Find where the given text appears and provide that cell's center as (X, Y) coordinate. 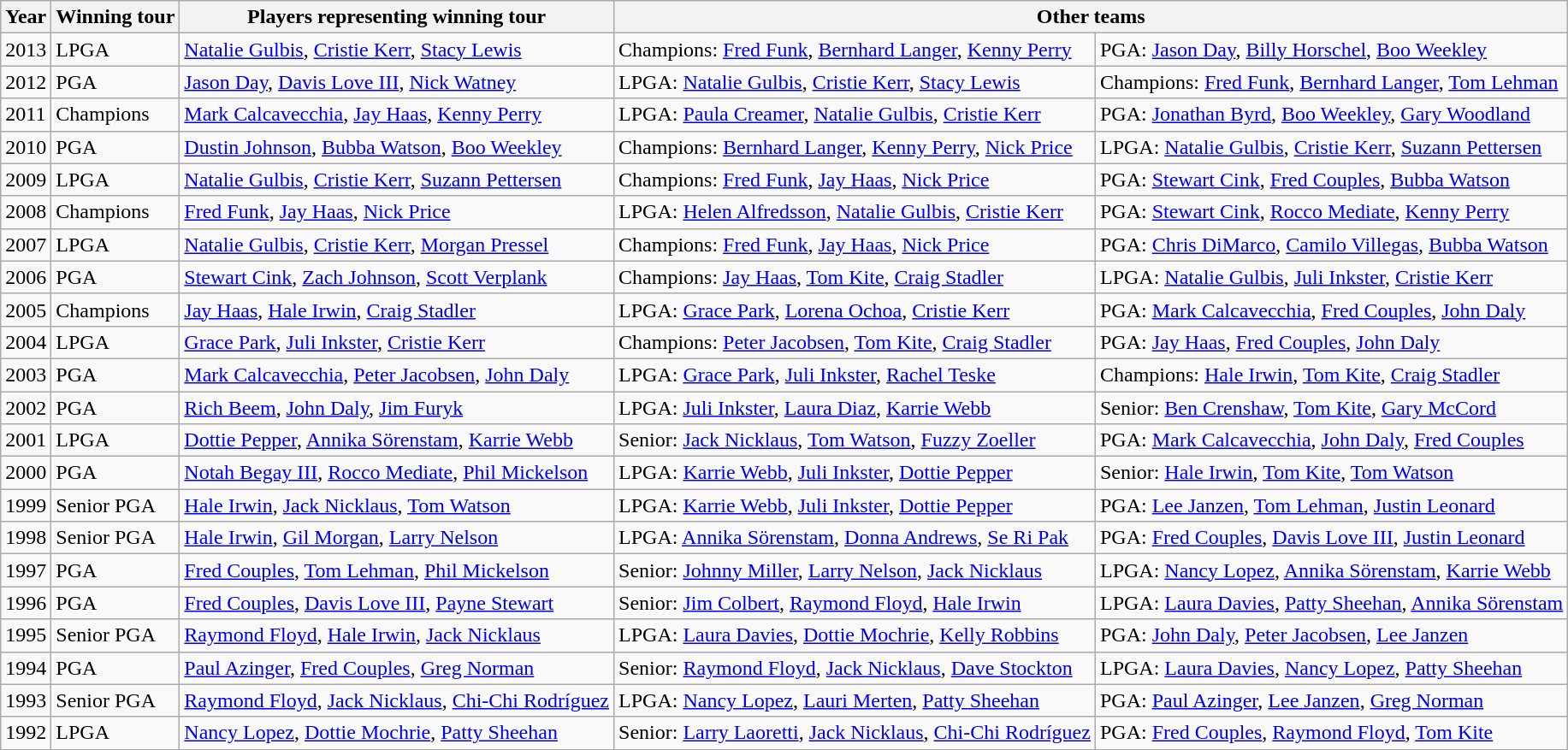
Champions: Fred Funk, Bernhard Langer, Kenny Perry (855, 50)
2004 (26, 342)
Raymond Floyd, Jack Nicklaus, Chi-Chi Rodríguez (397, 700)
LPGA: Paula Creamer, Natalie Gulbis, Cristie Kerr (855, 115)
2013 (26, 50)
Mark Calcavecchia, Peter Jacobsen, John Daly (397, 375)
Senior: Jim Colbert, Raymond Floyd, Hale Irwin (855, 603)
LPGA: Nancy Lopez, Annika Sörenstam, Karrie Webb (1331, 570)
2002 (26, 408)
Senior: Ben Crenshaw, Tom Kite, Gary McCord (1331, 408)
PGA: Mark Calcavecchia, Fred Couples, John Daly (1331, 310)
Year (26, 17)
2012 (26, 82)
PGA: Jay Haas, Fred Couples, John Daly (1331, 342)
Paul Azinger, Fred Couples, Greg Norman (397, 668)
LPGA: Nancy Lopez, Lauri Merten, Patty Sheehan (855, 700)
LPGA: Juli Inkster, Laura Diaz, Karrie Webb (855, 408)
1992 (26, 733)
2007 (26, 245)
Fred Couples, Davis Love III, Payne Stewart (397, 603)
PGA: Fred Couples, Raymond Floyd, Tom Kite (1331, 733)
Fred Couples, Tom Lehman, Phil Mickelson (397, 570)
PGA: Stewart Cink, Fred Couples, Bubba Watson (1331, 180)
1993 (26, 700)
PGA: Jason Day, Billy Horschel, Boo Weekley (1331, 50)
LPGA: Grace Park, Lorena Ochoa, Cristie Kerr (855, 310)
Natalie Gulbis, Cristie Kerr, Suzann Pettersen (397, 180)
2008 (26, 212)
Jay Haas, Hale Irwin, Craig Stadler (397, 310)
LPGA: Helen Alfredsson, Natalie Gulbis, Cristie Kerr (855, 212)
1997 (26, 570)
1995 (26, 635)
2010 (26, 147)
Hale Irwin, Jack Nicklaus, Tom Watson (397, 505)
Raymond Floyd, Hale Irwin, Jack Nicklaus (397, 635)
LPGA: Natalie Gulbis, Cristie Kerr, Stacy Lewis (855, 82)
Notah Begay III, Rocco Mediate, Phil Mickelson (397, 473)
LPGA: Natalie Gulbis, Cristie Kerr, Suzann Pettersen (1331, 147)
Natalie Gulbis, Cristie Kerr, Morgan Pressel (397, 245)
Champions: Hale Irwin, Tom Kite, Craig Stadler (1331, 375)
Mark Calcavecchia, Jay Haas, Kenny Perry (397, 115)
1994 (26, 668)
Dottie Pepper, Annika Sörenstam, Karrie Webb (397, 440)
PGA: Fred Couples, Davis Love III, Justin Leonard (1331, 538)
LPGA: Laura Davies, Dottie Mochrie, Kelly Robbins (855, 635)
PGA: Jonathan Byrd, Boo Weekley, Gary Woodland (1331, 115)
Jason Day, Davis Love III, Nick Watney (397, 82)
2005 (26, 310)
PGA: Paul Azinger, Lee Janzen, Greg Norman (1331, 700)
2009 (26, 180)
LPGA: Laura Davies, Nancy Lopez, Patty Sheehan (1331, 668)
Fred Funk, Jay Haas, Nick Price (397, 212)
Senior: Larry Laoretti, Jack Nicklaus, Chi-Chi Rodríguez (855, 733)
LPGA: Laura Davies, Patty Sheehan, Annika Sörenstam (1331, 603)
PGA: John Daly, Peter Jacobsen, Lee Janzen (1331, 635)
PGA: Stewart Cink, Rocco Mediate, Kenny Perry (1331, 212)
Rich Beem, John Daly, Jim Furyk (397, 408)
LPGA: Grace Park, Juli Inkster, Rachel Teske (855, 375)
1998 (26, 538)
2003 (26, 375)
Hale Irwin, Gil Morgan, Larry Nelson (397, 538)
Senior: Raymond Floyd, Jack Nicklaus, Dave Stockton (855, 668)
Champions: Peter Jacobsen, Tom Kite, Craig Stadler (855, 342)
Other teams (1092, 17)
Winning tour (115, 17)
Natalie Gulbis, Cristie Kerr, Stacy Lewis (397, 50)
2000 (26, 473)
PGA: Lee Janzen, Tom Lehman, Justin Leonard (1331, 505)
1996 (26, 603)
PGA: Mark Calcavecchia, John Daly, Fred Couples (1331, 440)
2006 (26, 277)
LPGA: Natalie Gulbis, Juli Inkster, Cristie Kerr (1331, 277)
Stewart Cink, Zach Johnson, Scott Verplank (397, 277)
Champions: Jay Haas, Tom Kite, Craig Stadler (855, 277)
Champions: Fred Funk, Bernhard Langer, Tom Lehman (1331, 82)
Players representing winning tour (397, 17)
LPGA: Annika Sörenstam, Donna Andrews, Se Ri Pak (855, 538)
Senior: Hale Irwin, Tom Kite, Tom Watson (1331, 473)
2001 (26, 440)
Senior: Jack Nicklaus, Tom Watson, Fuzzy Zoeller (855, 440)
Senior: Johnny Miller, Larry Nelson, Jack Nicklaus (855, 570)
Dustin Johnson, Bubba Watson, Boo Weekley (397, 147)
1999 (26, 505)
Grace Park, Juli Inkster, Cristie Kerr (397, 342)
Champions: Bernhard Langer, Kenny Perry, Nick Price (855, 147)
Nancy Lopez, Dottie Mochrie, Patty Sheehan (397, 733)
PGA: Chris DiMarco, Camilo Villegas, Bubba Watson (1331, 245)
2011 (26, 115)
